Detect which cell encompasses the target text, then output its (x, y) center coordinate. 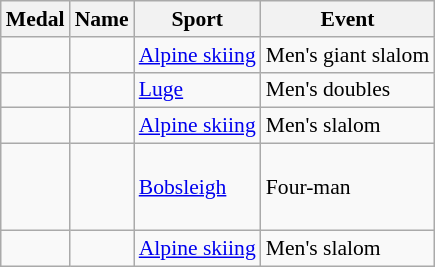
Men's giant slalom (348, 55)
Medal (36, 19)
Luge (198, 90)
Four-man (348, 188)
Men's doubles (348, 90)
Bobsleigh (198, 188)
Event (348, 19)
Name (102, 19)
Sport (198, 19)
